Scan for the cell matching the given text and deliver its [x, y] coordinate at center. 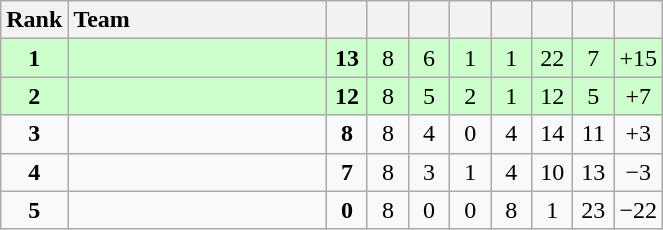
+15 [638, 58]
11 [594, 134]
6 [430, 58]
+7 [638, 96]
23 [594, 210]
−3 [638, 172]
22 [552, 58]
Rank [34, 20]
+3 [638, 134]
14 [552, 134]
Team [198, 20]
−22 [638, 210]
10 [552, 172]
